Capture the cell that displays the provided text and extract its (x, y) central coordinate. 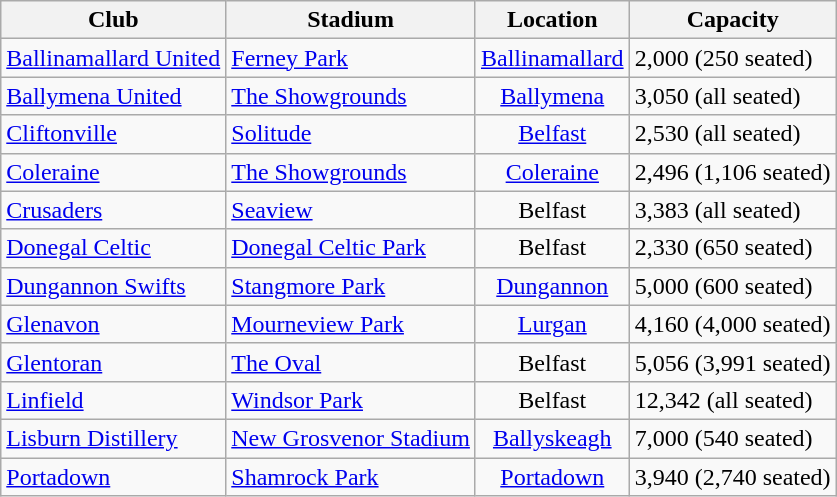
Ballymena (552, 96)
Mourneview Park (351, 324)
Windsor Park (351, 400)
5,000 (600 seated) (732, 286)
Ferney Park (351, 58)
Donegal Celtic (114, 248)
Solitude (351, 134)
Dungannon Swifts (114, 286)
3,383 (all seated) (732, 210)
Shamrock Park (351, 477)
Lurgan (552, 324)
New Grosvenor Stadium (351, 438)
7,000 (540 seated) (732, 438)
Lisburn Distillery (114, 438)
Dungannon (552, 286)
5,056 (3,991 seated) (732, 362)
2,000 (250 seated) (732, 58)
Club (114, 20)
Seaview (351, 210)
2,530 (all seated) (732, 134)
The Oval (351, 362)
3,050 (all seated) (732, 96)
Capacity (732, 20)
Ballyskeagh (552, 438)
Linfield (114, 400)
Ballymena United (114, 96)
2,496 (1,106 seated) (732, 172)
Stadium (351, 20)
Ballinamallard (552, 58)
12,342 (all seated) (732, 400)
Glenavon (114, 324)
4,160 (4,000 seated) (732, 324)
3,940 (2,740 seated) (732, 477)
Glentoran (114, 362)
Stangmore Park (351, 286)
Cliftonville (114, 134)
Donegal Celtic Park (351, 248)
2,330 (650 seated) (732, 248)
Location (552, 20)
Ballinamallard United (114, 58)
Crusaders (114, 210)
